Return [X, Y] of the center of cell containing provided text 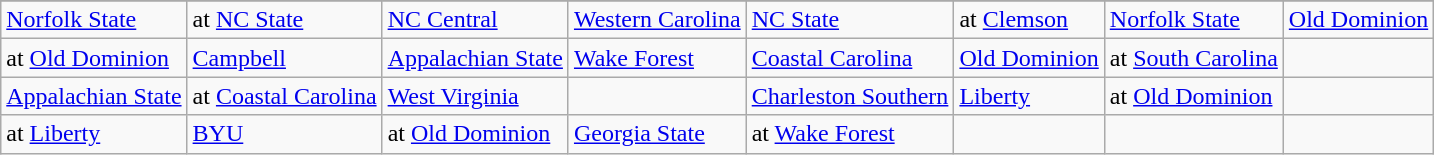
at South Carolina [1194, 58]
at NC State [284, 20]
NC Central [475, 20]
at Clemson [1029, 20]
NC State [850, 20]
at Liberty [94, 134]
BYU [284, 134]
Georgia State [657, 134]
Campbell [284, 58]
Western Carolina [657, 20]
Coastal Carolina [850, 58]
Charleston Southern [850, 96]
West Virginia [475, 96]
at Coastal Carolina [284, 96]
at Wake Forest [850, 134]
Wake Forest [657, 58]
Liberty [1029, 96]
